Extract the [X, Y] coordinate from the center of the cell holding the provided text.  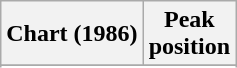
Peakposition [189, 34]
Chart (1986) [72, 34]
